Identify which cell holds the provided text, then report its [X, Y] central coordinate. 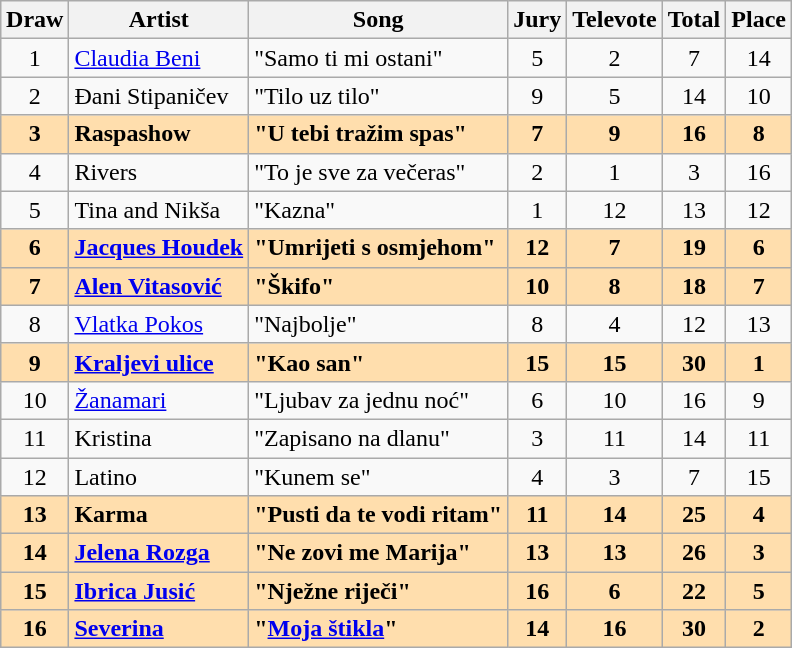
26 [694, 553]
Song [378, 20]
Tina and Nikša [159, 210]
Raspashow [159, 134]
Karma [159, 515]
Kristina [159, 438]
"Nježne riječi" [378, 591]
19 [694, 248]
"Zapisano na dlanu" [378, 438]
Rivers [159, 172]
Jacques Houdek [159, 248]
22 [694, 591]
Total [694, 20]
Latino [159, 477]
"Ne zovi me Marija" [378, 553]
Ibrica Jusić [159, 591]
"Umrijeti s osmjehom" [378, 248]
"Pusti da te vodi ritam" [378, 515]
"To je sve za večeras" [378, 172]
Artist [159, 20]
"Kunem se" [378, 477]
Alen Vitasović [159, 286]
"Ljubav za jednu noć" [378, 400]
"Najbolje" [378, 324]
Vlatka Pokos [159, 324]
Severina [159, 629]
Jury [538, 20]
"Moja štikla" [378, 629]
Žanamari [159, 400]
Jelena Rozga [159, 553]
"Samo ti mi ostani" [378, 58]
Kraljevi ulice [159, 362]
18 [694, 286]
"Kazna" [378, 210]
"Tilo uz tilo" [378, 96]
25 [694, 515]
Place [759, 20]
"Škifo" [378, 286]
"U tebi tražim spas" [378, 134]
"Kao san" [378, 362]
Claudia Beni [159, 58]
Televote [614, 20]
Draw [35, 20]
Đani Stipaničev [159, 96]
